Pinpoint the cell where the given text exists, returning its [X, Y] midpoint coordinate. 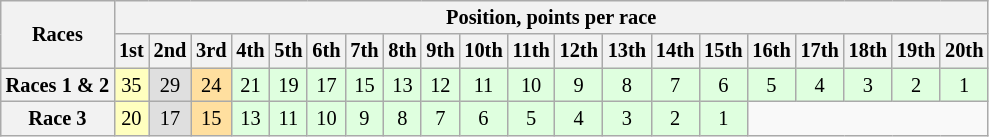
20th [964, 51]
2nd [170, 51]
Races 1 & 2 [58, 85]
29 [170, 85]
12th [579, 51]
17th [820, 51]
35 [132, 85]
20 [132, 118]
12 [440, 85]
Position, points per race [551, 17]
24 [211, 85]
11th [532, 51]
14th [675, 51]
19th [916, 51]
4th [250, 51]
13th [627, 51]
7th [364, 51]
Race 3 [58, 118]
15th [723, 51]
5th [288, 51]
1st [132, 51]
19 [288, 85]
3rd [211, 51]
18th [868, 51]
8th [402, 51]
9th [440, 51]
16th [771, 51]
6th [326, 51]
10th [483, 51]
Races [58, 34]
21 [250, 85]
